Output the (X, Y) coordinate of the center of the cell containing the given text.  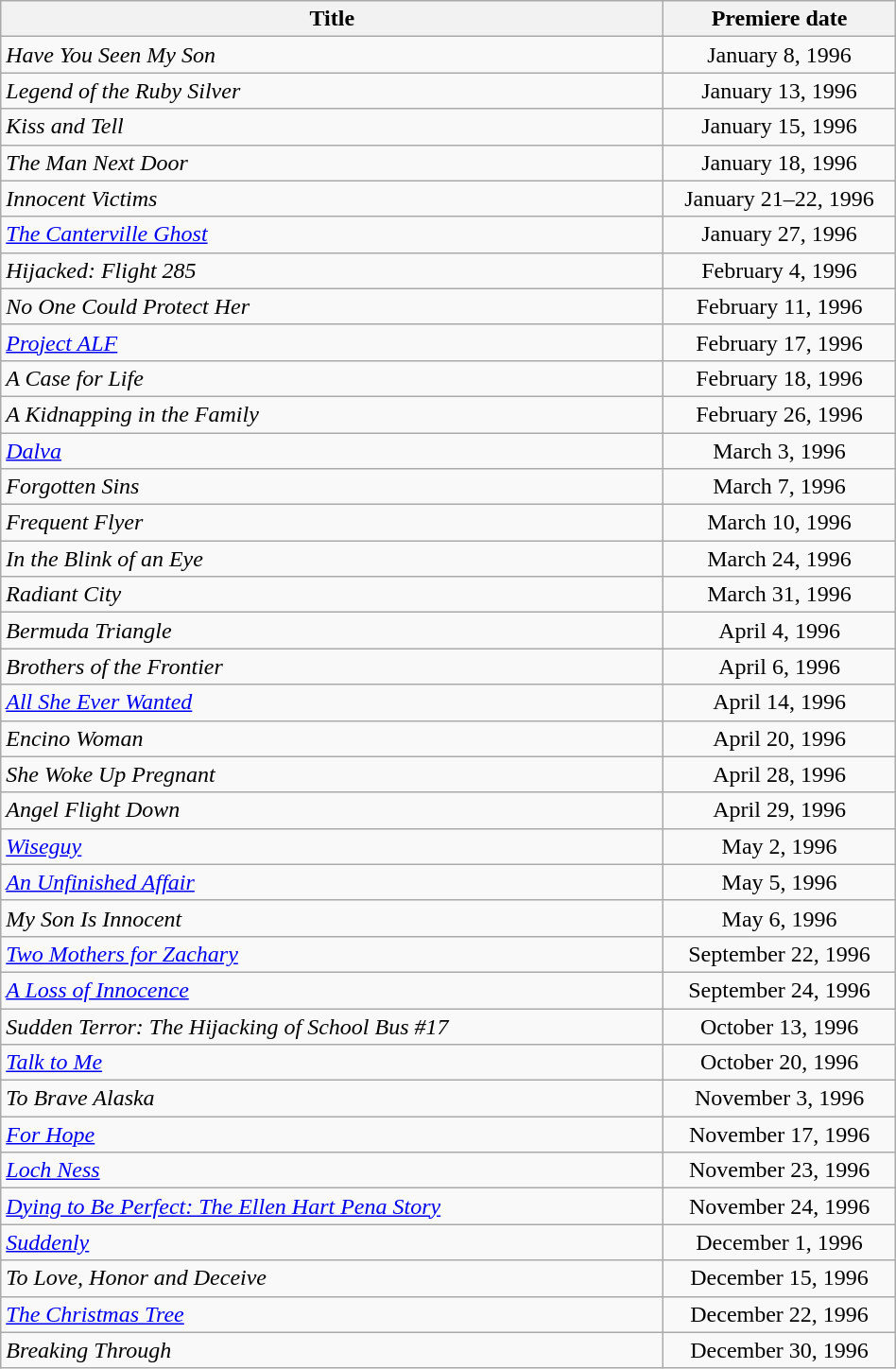
A Case for Life (333, 378)
Have You Seen My Son (333, 55)
Bermuda Triangle (333, 631)
Legend of the Ruby Silver (333, 91)
Hijacked: Flight 285 (333, 270)
March 3, 1996 (779, 451)
Premiere date (779, 19)
Talk to Me (333, 1063)
January 15, 1996 (779, 127)
Encino Woman (333, 738)
October 13, 1996 (779, 1026)
April 14, 1996 (779, 702)
November 3, 1996 (779, 1099)
Title (333, 19)
For Hope (333, 1135)
March 24, 1996 (779, 559)
The Canterville Ghost (333, 234)
Sudden Terror: The Hijacking of School Bus #17 (333, 1026)
November 24, 1996 (779, 1206)
Loch Ness (333, 1170)
November 23, 1996 (779, 1170)
March 31, 1996 (779, 595)
December 22, 1996 (779, 1314)
Dying to Be Perfect: The Ellen Hart Pena Story (333, 1206)
November 17, 1996 (779, 1135)
Wiseguy (333, 846)
The Christmas Tree (333, 1314)
February 11, 1996 (779, 306)
Frequent Flyer (333, 523)
April 28, 1996 (779, 774)
She Woke Up Pregnant (333, 774)
My Son Is Innocent (333, 918)
April 4, 1996 (779, 631)
Kiss and Tell (333, 127)
February 4, 1996 (779, 270)
May 5, 1996 (779, 882)
December 30, 1996 (779, 1350)
April 29, 1996 (779, 810)
January 21–22, 1996 (779, 199)
February 17, 1996 (779, 342)
Radiant City (333, 595)
Suddenly (333, 1242)
In the Blink of an Eye (333, 559)
January 13, 1996 (779, 91)
September 24, 1996 (779, 990)
Angel Flight Down (333, 810)
A Loss of Innocence (333, 990)
February 26, 1996 (779, 414)
Forgotten Sins (333, 487)
Project ALF (333, 342)
To Love, Honor and Deceive (333, 1278)
March 10, 1996 (779, 523)
The Man Next Door (333, 163)
December 15, 1996 (779, 1278)
April 6, 1996 (779, 667)
January 27, 1996 (779, 234)
No One Could Protect Her (333, 306)
September 22, 1996 (779, 954)
Innocent Victims (333, 199)
To Brave Alaska (333, 1099)
March 7, 1996 (779, 487)
A Kidnapping in the Family (333, 414)
Breaking Through (333, 1350)
May 2, 1996 (779, 846)
January 8, 1996 (779, 55)
February 18, 1996 (779, 378)
May 6, 1996 (779, 918)
Brothers of the Frontier (333, 667)
December 1, 1996 (779, 1242)
April 20, 1996 (779, 738)
Two Mothers for Zachary (333, 954)
January 18, 1996 (779, 163)
Dalva (333, 451)
All She Ever Wanted (333, 702)
An Unfinished Affair (333, 882)
October 20, 1996 (779, 1063)
